Provide the (X, Y) coordinate of the cell's center where the given text is located.  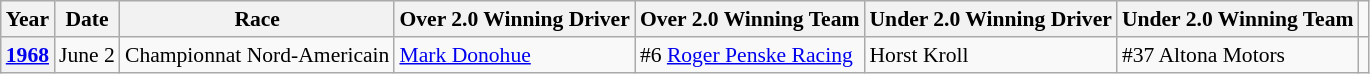
#6 Roger Penske Racing (750, 55)
Mark Donohue (514, 55)
Horst Kroll (990, 55)
Over 2.0 Winning Team (750, 19)
Over 2.0 Winning Driver (514, 19)
Under 2.0 Winning Team (1238, 19)
June 2 (87, 55)
Under 2.0 Winning Driver (990, 19)
Championnat Nord-Americain (257, 55)
Race (257, 19)
Year (28, 19)
Date (87, 19)
1968 (28, 55)
#37 Altona Motors (1238, 55)
